Find where the given text appears and provide that cell's center as [x, y] coordinate. 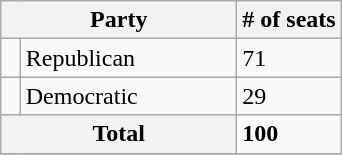
Party [119, 20]
29 [289, 96]
100 [289, 134]
Democratic [128, 96]
71 [289, 58]
Republican [128, 58]
Total [119, 134]
# of seats [289, 20]
